Scan for the cell matching the given text and deliver its (x, y) coordinate at center. 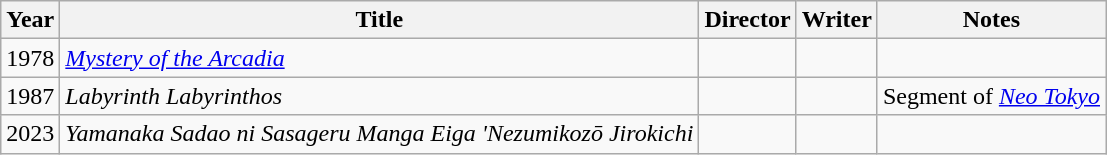
1978 (30, 58)
Director (748, 20)
Writer (836, 20)
Mystery of the Arcadia (380, 58)
2023 (30, 134)
Yamanaka Sadao ni Sasageru Manga Eiga 'Nezumikozō Jirokichi (380, 134)
Labyrinth Labyrinthos (380, 96)
Segment of Neo Tokyo (991, 96)
Year (30, 20)
Notes (991, 20)
Title (380, 20)
1987 (30, 96)
